Output the [x, y] coordinate of the center of the cell containing the given text.  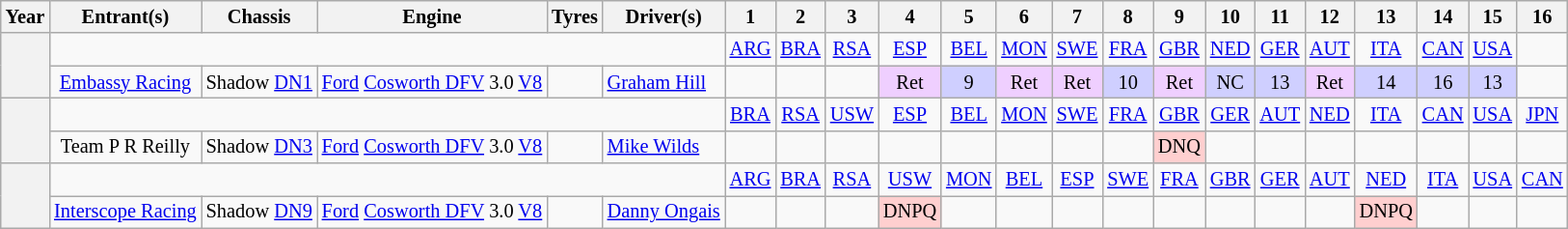
Embassy Racing [125, 82]
1 [750, 16]
Shadow DN9 [259, 212]
NC [1230, 82]
Tyres [575, 16]
Shadow DN1 [259, 82]
DNQ [1179, 147]
Year [25, 16]
Interscope Racing [125, 212]
Entrant(s) [125, 16]
Graham Hill [663, 82]
Chassis [259, 16]
Danny Ongais [663, 212]
Shadow DN3 [259, 147]
4 [910, 16]
7 [1078, 16]
Engine [432, 16]
Mike Wilds [663, 147]
Driver(s) [663, 16]
JPN [1543, 114]
3 [852, 16]
5 [968, 16]
15 [1492, 16]
8 [1128, 16]
11 [1280, 16]
6 [1024, 16]
2 [800, 16]
Team P R Reilly [125, 147]
12 [1330, 16]
